Find where the given text appears and provide that cell's center as [x, y] coordinate. 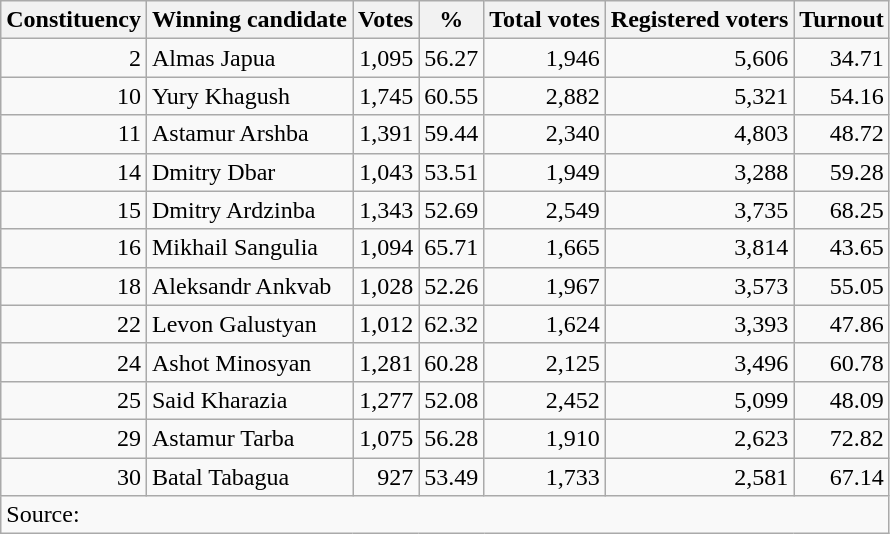
52.26 [452, 286]
1,946 [545, 58]
5,606 [700, 58]
1,075 [385, 438]
Turnout [842, 20]
Dmitry Ardzinba [249, 210]
% [452, 20]
1,343 [385, 210]
48.09 [842, 400]
2,125 [545, 362]
59.28 [842, 172]
1,012 [385, 324]
3,496 [700, 362]
1,624 [545, 324]
Almas Japua [249, 58]
Constituency [74, 20]
Yury Khagush [249, 96]
1,910 [545, 438]
3,814 [700, 248]
59.44 [452, 134]
14 [74, 172]
5,321 [700, 96]
29 [74, 438]
1,028 [385, 286]
3,288 [700, 172]
Said Kharazia [249, 400]
1,733 [545, 477]
Batal Tabagua [249, 477]
5,099 [700, 400]
47.86 [842, 324]
Levon Galustyan [249, 324]
18 [74, 286]
2,549 [545, 210]
48.72 [842, 134]
1,391 [385, 134]
53.49 [452, 477]
22 [74, 324]
54.16 [842, 96]
55.05 [842, 286]
60.78 [842, 362]
2,882 [545, 96]
2,452 [545, 400]
Total votes [545, 20]
15 [74, 210]
1,967 [545, 286]
16 [74, 248]
Ashot Minosyan [249, 362]
2,623 [700, 438]
Winning candidate [249, 20]
1,281 [385, 362]
1,665 [545, 248]
4,803 [700, 134]
1,949 [545, 172]
52.08 [452, 400]
68.25 [842, 210]
1,277 [385, 400]
Astamur Arshba [249, 134]
3,573 [700, 286]
53.51 [452, 172]
60.28 [452, 362]
24 [74, 362]
56.28 [452, 438]
60.55 [452, 96]
65.71 [452, 248]
34.71 [842, 58]
72.82 [842, 438]
Mikhail Sangulia [249, 248]
43.65 [842, 248]
927 [385, 477]
30 [74, 477]
3,393 [700, 324]
1,043 [385, 172]
1,095 [385, 58]
Source: [446, 515]
Aleksandr Ankvab [249, 286]
1,745 [385, 96]
67.14 [842, 477]
Dmitry Dbar [249, 172]
Votes [385, 20]
Astamur Tarba [249, 438]
2 [74, 58]
Registered voters [700, 20]
1,094 [385, 248]
62.32 [452, 324]
2,340 [545, 134]
56.27 [452, 58]
3,735 [700, 210]
2,581 [700, 477]
52.69 [452, 210]
25 [74, 400]
11 [74, 134]
10 [74, 96]
